Locate the cell with the specified text and output its (X, Y) center coordinate. 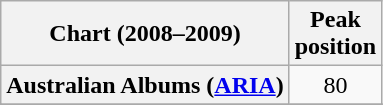
Chart (2008–2009) (145, 34)
Peakposition (335, 34)
80 (335, 85)
Australian Albums (ARIA) (145, 85)
